From the cell containing the given text, extract its center point as [x, y] coordinate. 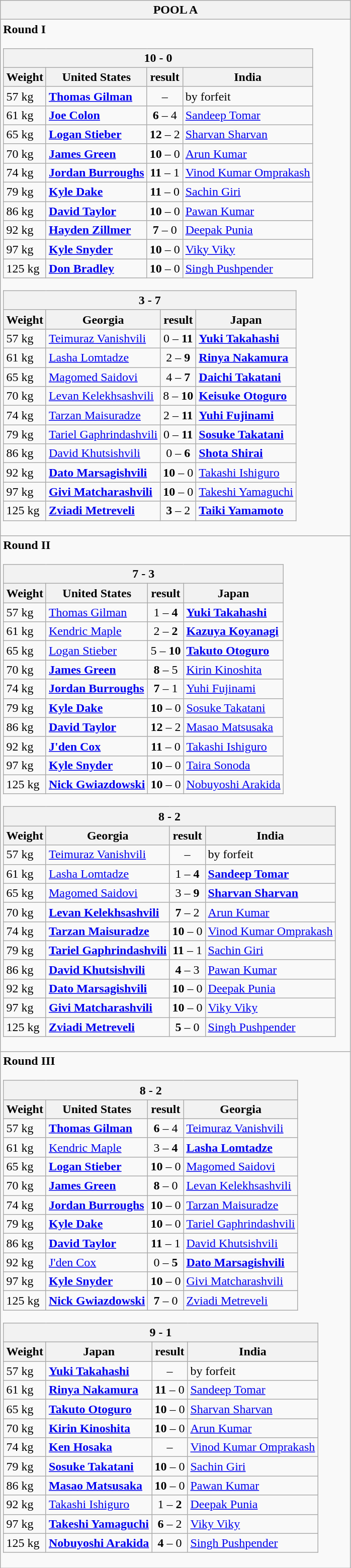
8 – 5 [166, 670]
5 – 10 [166, 651]
POOL A [176, 10]
2 – 9 [178, 358]
4 – 0 [170, 1543]
1 – 2 [170, 1505]
6 – 2 [170, 1524]
Daichi Takatani [246, 377]
8 – 10 [178, 396]
8 – 0 [166, 1186]
Don Bradley [97, 268]
Joe Colon [97, 115]
3 - 7 [150, 300]
Taira Sonoda [233, 765]
3 – 9 [187, 893]
3 – 2 [178, 511]
7 – 1 [166, 689]
2 – 11 [178, 415]
0 – 6 [178, 453]
7 - 3 [143, 574]
Ken Hosaka [99, 1447]
5 – 0 [187, 1027]
Taiki Yamamoto [246, 511]
4 – 3 [187, 969]
Shota Shirai [246, 453]
Keisuke Otoguro [246, 396]
10 - 0 [158, 58]
7 – 2 [187, 912]
4 – 7 [178, 377]
9 - 1 [161, 1332]
Kazuya Koyanagi [233, 631]
3 – 4 [166, 1147]
2 – 2 [166, 631]
0 – 5 [166, 1262]
Hayden Zillmer [97, 230]
